Identify which cell holds the provided text, then report its (x, y) central coordinate. 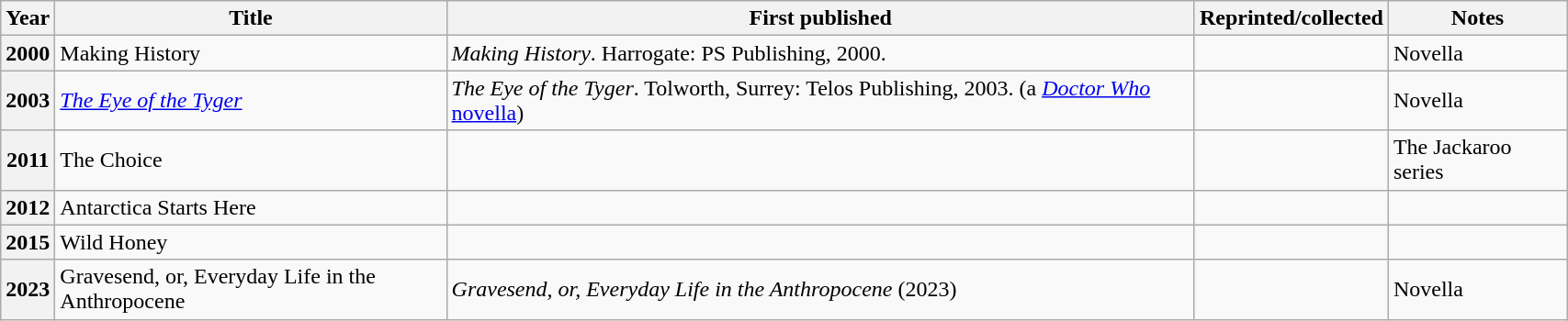
Gravesend, or, Everyday Life in the Anthropocene (2023) (820, 290)
Reprinted/collected (1292, 18)
2012 (28, 207)
Making History (251, 53)
Year (28, 18)
Wild Honey (251, 242)
First published (820, 18)
Title (251, 18)
Antarctica Starts Here (251, 207)
2000 (28, 53)
The Eye of the Tyger. Tolworth, Surrey: Telos Publishing, 2003. (a Doctor Who novella) (820, 101)
Making History. Harrogate: PS Publishing, 2000. (820, 53)
The Eye of the Tyger (251, 101)
The Choice (251, 160)
Gravesend, or, Everyday Life in the Anthropocene (251, 290)
2015 (28, 242)
2023 (28, 290)
Notes (1477, 18)
2003 (28, 101)
2011 (28, 160)
The Jackaroo series (1477, 160)
